Determine the (x, y) coordinate at the center of the cell enclosing the given text.  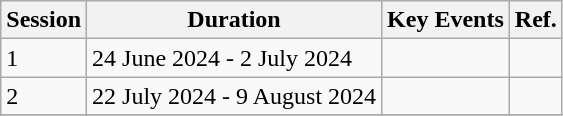
Session (44, 20)
2 (44, 96)
Key Events (446, 20)
Duration (234, 20)
Ref. (536, 20)
1 (44, 58)
22 July 2024 - 9 August 2024 (234, 96)
24 June 2024 - 2 July 2024 (234, 58)
